Search for the cell housing the specified text and yield its (X, Y) center coordinate. 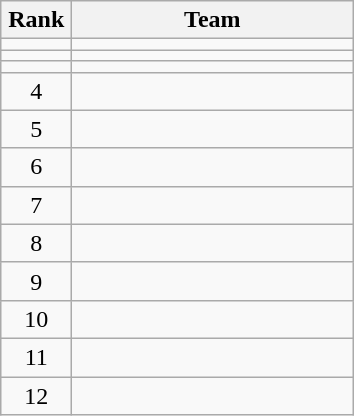
9 (36, 281)
Team (212, 20)
8 (36, 243)
10 (36, 319)
7 (36, 205)
4 (36, 91)
Rank (36, 20)
11 (36, 357)
6 (36, 167)
12 (36, 395)
5 (36, 129)
